For the text-containing cell, return its midpoint in (X, Y) coordinate format. 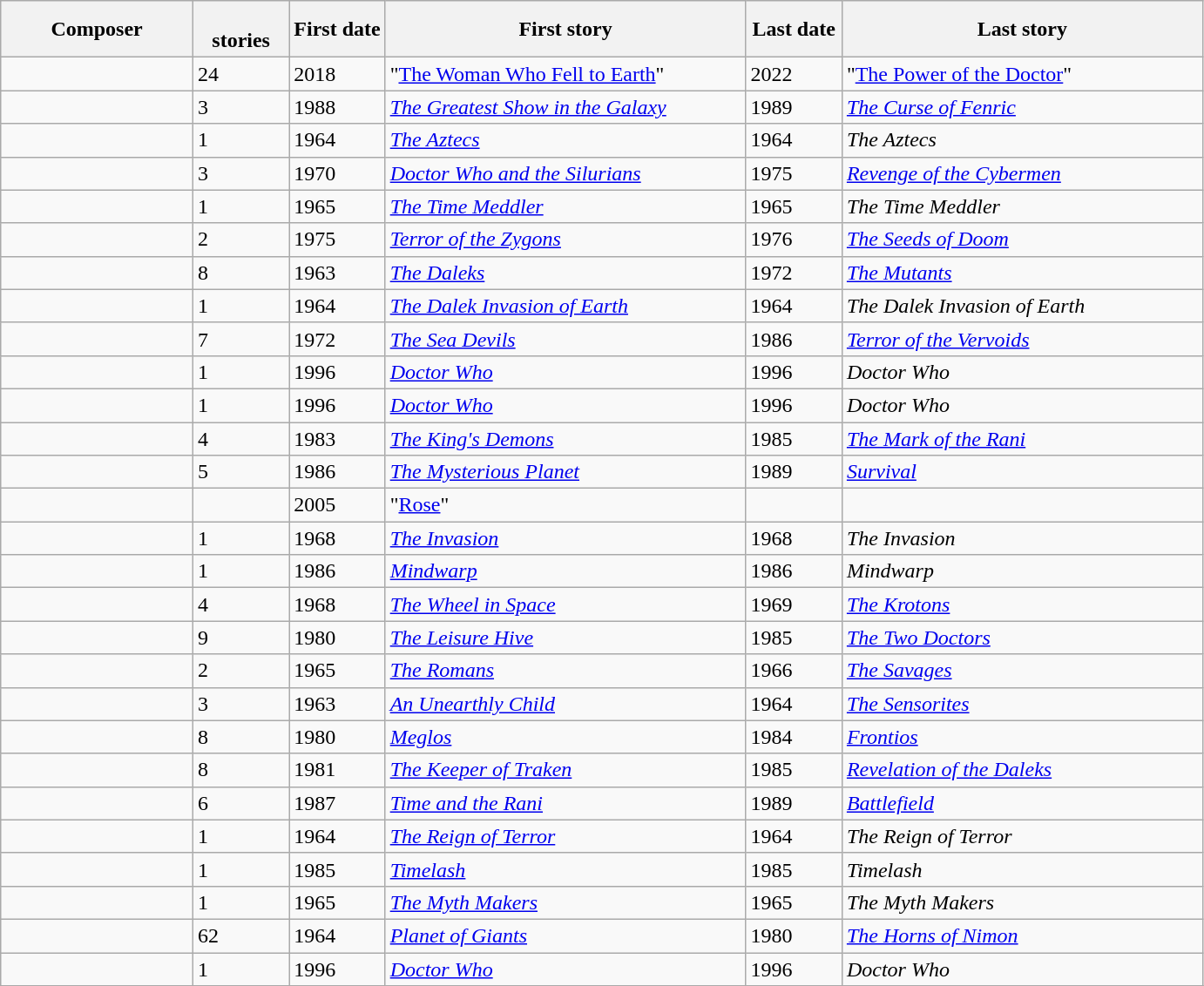
1983 (337, 438)
6 (240, 803)
stories (240, 30)
Terror of the Vervoids (1022, 339)
The Daleks (565, 273)
Doctor Who and the Silurians (565, 173)
The Seeds of Doom (1022, 240)
First date (337, 30)
The Horns of Nimon (1022, 935)
Meglos (565, 737)
1970 (337, 173)
Revelation of the Daleks (1022, 770)
The Mysterious Planet (565, 472)
Revenge of the Cybermen (1022, 173)
The King's Demons (565, 438)
An Unearthly Child (565, 704)
Time and the Rani (565, 803)
7 (240, 339)
2018 (337, 74)
1984 (794, 737)
1981 (337, 770)
Planet of Giants (565, 935)
The Two Doctors (1022, 638)
The Romans (565, 671)
Survival (1022, 472)
Terror of the Zygons (565, 240)
The Curse of Fenric (1022, 107)
5 (240, 472)
Frontios (1022, 737)
The Savages (1022, 671)
First story (565, 30)
Last story (1022, 30)
"Rose" (565, 505)
1969 (794, 604)
"The Power of the Doctor" (1022, 74)
2022 (794, 74)
The Wheel in Space (565, 604)
The Keeper of Traken (565, 770)
1976 (794, 240)
1966 (794, 671)
Last date (794, 30)
The Sea Devils (565, 339)
2005 (337, 505)
The Sensorites (1022, 704)
The Mark of the Rani (1022, 438)
The Krotons (1022, 604)
1988 (337, 107)
Composer (98, 30)
The Leisure Hive (565, 638)
1987 (337, 803)
The Greatest Show in the Galaxy (565, 107)
"The Woman Who Fell to Earth" (565, 74)
62 (240, 935)
Battlefield (1022, 803)
9 (240, 638)
24 (240, 74)
The Mutants (1022, 273)
